For the text-containing cell, return its midpoint in [x, y] coordinate format. 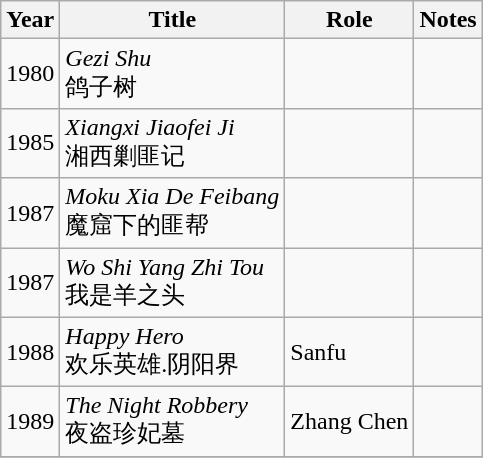
Year [30, 20]
Zhang Chen [350, 422]
The Night Robbery夜盗珍妃墓 [172, 422]
1980 [30, 74]
Notes [448, 20]
Moku Xia De Feibang魔窟下的匪帮 [172, 213]
1989 [30, 422]
Gezi Shu鸽子树 [172, 74]
Happy Hero欢乐英雄.阴阳界 [172, 352]
Title [172, 20]
Xiangxi Jiaofei Ji湘西剿匪记 [172, 143]
Sanfu [350, 352]
1985 [30, 143]
1988 [30, 352]
Wo Shi Yang Zhi Tou我是羊之头 [172, 283]
Role [350, 20]
